Return the (X, Y) coordinate for the center point of the cell that contains the specified text.  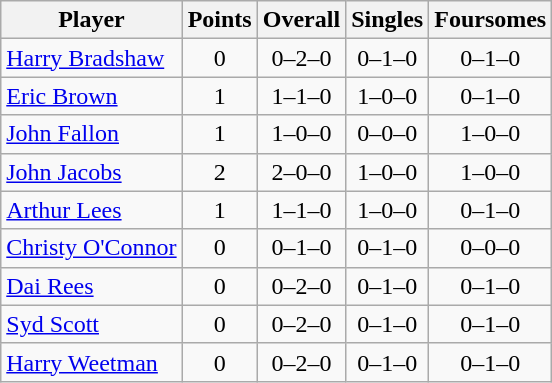
Foursomes (490, 20)
Syd Scott (92, 324)
Overall (301, 20)
Eric Brown (92, 96)
Points (220, 20)
2–0–0 (301, 172)
John Jacobs (92, 172)
Harry Weetman (92, 362)
Christy O'Connor (92, 248)
Dai Rees (92, 286)
Arthur Lees (92, 210)
Harry Bradshaw (92, 58)
John Fallon (92, 134)
Player (92, 20)
2 (220, 172)
Singles (388, 20)
